For the text-containing cell, return its midpoint in (X, Y) coordinate format. 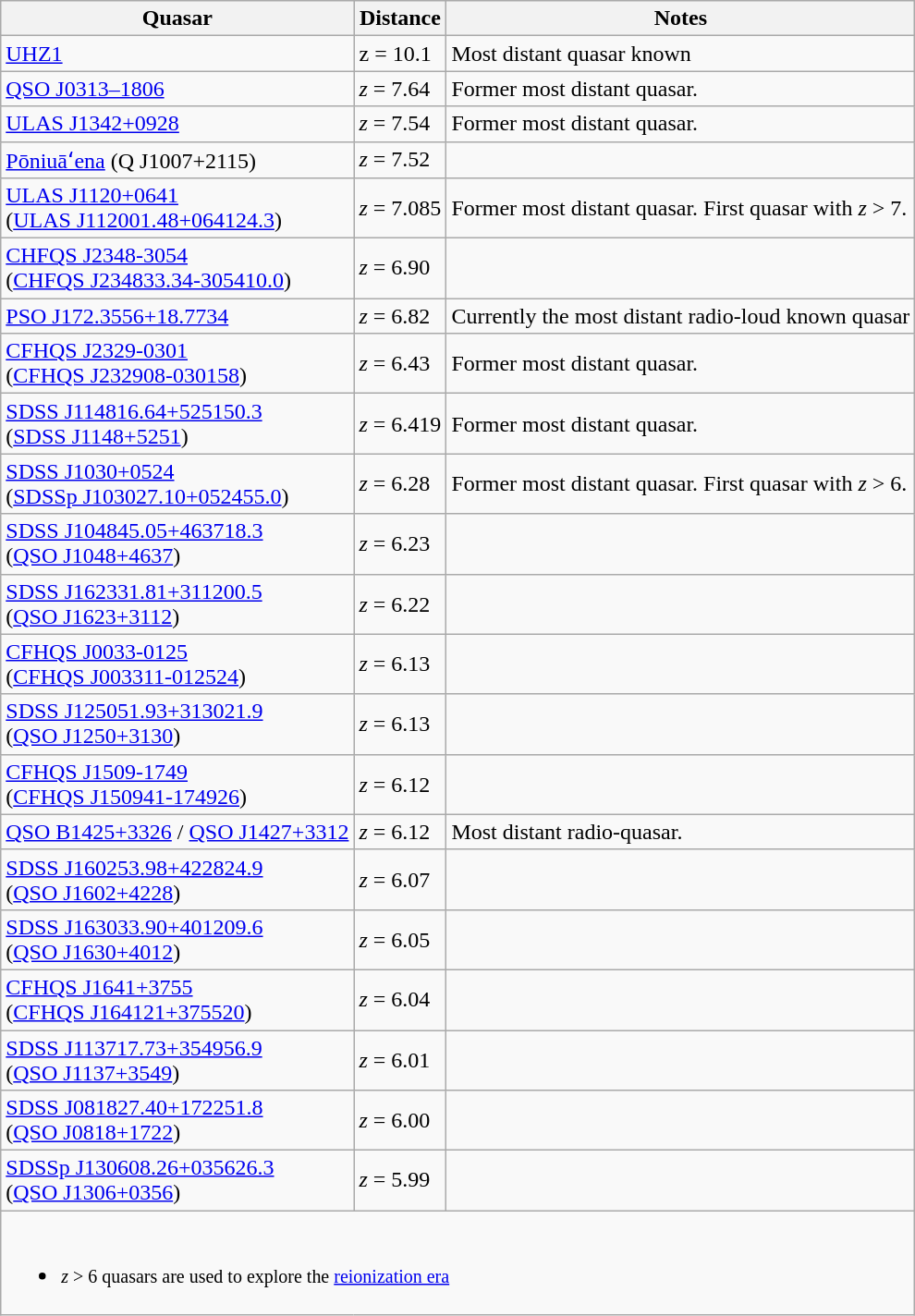
ULAS J1120+0641 (ULAS J112001.48+064124.3) (177, 209)
SDSS J1030+0524 (SDSSp J103027.10+052455.0) (177, 484)
z = 6.04 (400, 1000)
Most distant radio-quasar. (680, 832)
CHFQS J2348-3054 (CHFQS J234833.34-305410.0) (177, 268)
SDSS J114816.64+525150.3 (SDSS J1148+5251) (177, 423)
CFHQS J1509-1749 (CFHQS J150941-174926) (177, 784)
CFHQS J0033-0125 (CFHQS J003311-012524) (177, 664)
Quasar (177, 18)
z = 6.00 (400, 1120)
SDSSp J130608.26+035626.3 (QSO J1306+0356) (177, 1181)
z = 7.52 (400, 160)
Former most distant quasar. First quasar with z > 7. (680, 209)
SDSS J125051.93+313021.9 (QSO J1250+3130) (177, 725)
z = 6.23 (400, 543)
ULAS J1342+0928 (177, 124)
Most distant quasar known (680, 54)
z = 6.01 (400, 1059)
Former most distant quasar. First quasar with z > 6. (680, 484)
SDSS J081827.40+172251.8 (QSO J0818+1722) (177, 1120)
SDSS J160253.98+422824.9 (QSO J1602+4228) (177, 880)
z = 6.419 (400, 423)
CFHQS J2329-0301 (CFHQS J232908-030158) (177, 364)
SDSS J104845.05+463718.3 (QSO J1048+4637) (177, 543)
z = 6.05 (400, 939)
QSO J0313–1806 (177, 89)
z = 7.64 (400, 89)
UHZ1 (177, 54)
Pōniuāʻena (Q J1007+2115) (177, 160)
z = 7.54 (400, 124)
Currently the most distant radio-loud known quasar (680, 316)
z = 7.085 (400, 209)
Notes (680, 18)
z = 6.82 (400, 316)
SDSS J162331.81+311200.5 (QSO J1623+3112) (177, 604)
z > 6 quasars are used to explore the reionization era (458, 1262)
QSO B1425+3326 / QSO J1427+3312 (177, 832)
z = 6.22 (400, 604)
CFHQS J1641+3755 (CFHQS J164121+375520) (177, 1000)
z = 6.07 (400, 880)
z = 10.1 (400, 54)
PSO J172.3556+18.7734 (177, 316)
SDSS J163033.90+401209.6 (QSO J1630+4012) (177, 939)
Distance (400, 18)
z = 6.43 (400, 364)
z = 6.90 (400, 268)
z = 5.99 (400, 1181)
SDSS J113717.73+354956.9 (QSO J1137+3549) (177, 1059)
z = 6.28 (400, 484)
